From the cell containing the given text, extract its center point as [X, Y] coordinate. 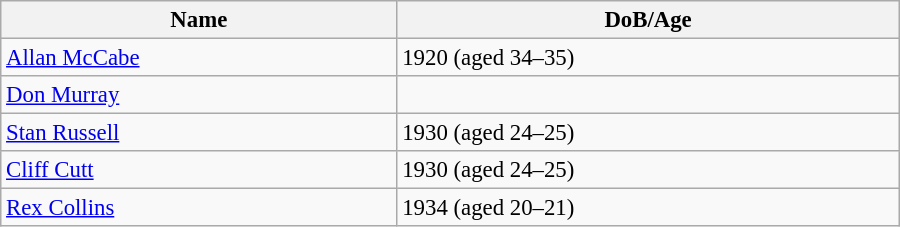
Allan McCabe [199, 58]
1934 (aged 20–21) [648, 208]
Don Murray [199, 95]
Rex Collins [199, 208]
1920 (aged 34–35) [648, 58]
DoB/Age [648, 20]
Name [199, 20]
Stan Russell [199, 133]
Cliff Cutt [199, 170]
